Provide the [x, y] coordinate of the cell's center where the given text is located.  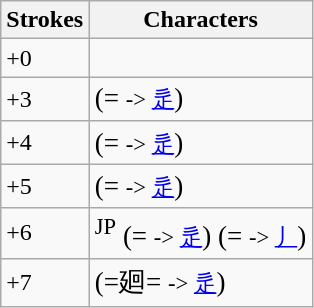
+4 [45, 143]
+0 [45, 58]
+7 [45, 282]
Characters [201, 20]
(=廻= -> 辵) [201, 282]
+6 [45, 233]
JP (= -> 辵) (= -> 丿) [201, 233]
+3 [45, 99]
Strokes [45, 20]
+5 [45, 186]
